Find where the given text appears and provide that cell's center as [X, Y] coordinate. 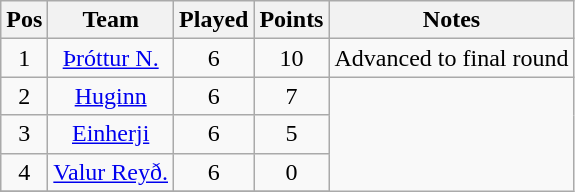
0 [292, 172]
Huginn [111, 96]
10 [292, 58]
4 [24, 172]
Played [214, 20]
Pos [24, 20]
7 [292, 96]
5 [292, 134]
1 [24, 58]
Valur Reyð. [111, 172]
Notes [452, 20]
Points [292, 20]
Team [111, 20]
Þróttur N. [111, 58]
3 [24, 134]
Advanced to final round [452, 58]
Einherji [111, 134]
2 [24, 96]
